Output the [x, y] coordinate of the center of the cell containing the given text.  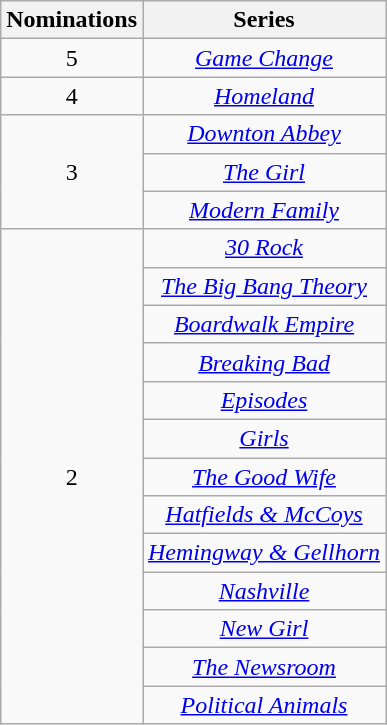
Hatfields & McCoys [264, 515]
The Girl [264, 172]
Modern Family [264, 210]
Nashville [264, 591]
The Big Bang Theory [264, 286]
Nominations [72, 20]
The Good Wife [264, 477]
Boardwalk Empire [264, 324]
Homeland [264, 96]
30 Rock [264, 248]
Hemingway & Gellhorn [264, 553]
5 [72, 58]
Political Animals [264, 705]
Girls [264, 438]
New Girl [264, 629]
Breaking Bad [264, 362]
Series [264, 20]
The Newsroom [264, 667]
Episodes [264, 400]
3 [72, 172]
Game Change [264, 58]
4 [72, 96]
2 [72, 476]
Downton Abbey [264, 134]
